Search for the cell housing the specified text and yield its [X, Y] center coordinate. 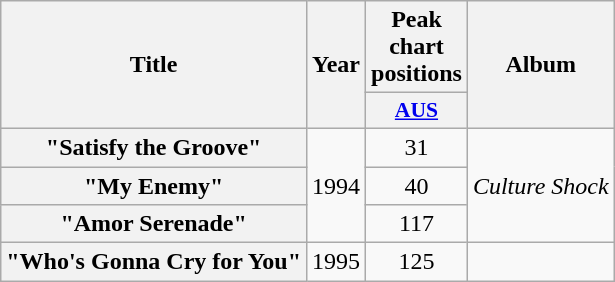
125 [417, 262]
Title [154, 65]
"Who's Gonna Cry for You" [154, 262]
31 [417, 147]
AUS [417, 111]
40 [417, 185]
1995 [336, 262]
117 [417, 224]
Year [336, 65]
Album [540, 65]
"Satisfy the Groove" [154, 147]
"My Enemy" [154, 185]
Peak chart positions [417, 47]
"Amor Serenade" [154, 224]
Culture Shock [540, 185]
1994 [336, 185]
